Return [x, y] of the center of cell containing provided text 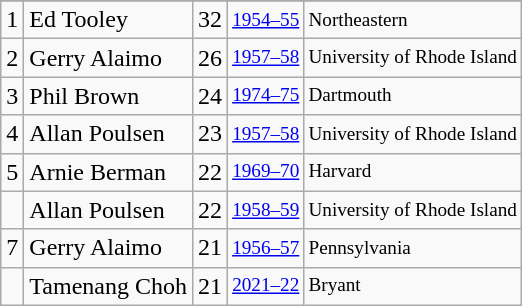
1974–75 [266, 96]
Northeastern [413, 20]
Phil Brown [108, 96]
2021–22 [266, 286]
Harvard [413, 172]
Dartmouth [413, 96]
1956–57 [266, 248]
23 [210, 134]
Pennsylvania [413, 248]
1 [12, 20]
1958–59 [266, 210]
Bryant [413, 286]
26 [210, 58]
7 [12, 248]
5 [12, 172]
1954–55 [266, 20]
32 [210, 20]
Tamenang Choh [108, 286]
2 [12, 58]
4 [12, 134]
Arnie Berman [108, 172]
3 [12, 96]
24 [210, 96]
Ed Tooley [108, 20]
1969–70 [266, 172]
